Provide the (x, y) coordinate of the cell's center where the given text is located.  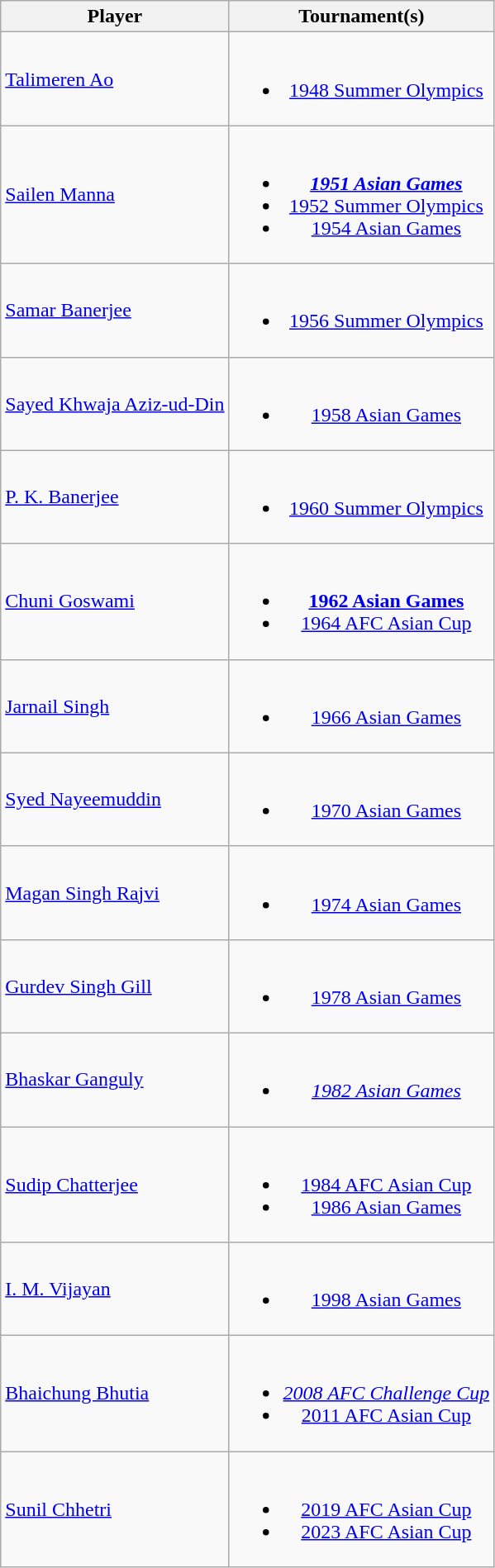
1984 AFC Asian Cup1986 Asian Games (362, 1185)
Sunil Chhetri (115, 1509)
1982 Asian Games (362, 1079)
Talimeren Ao (115, 79)
Player (115, 17)
Syed Nayeemuddin (115, 800)
Gurdev Singh Gill (115, 986)
1956 Summer Olympics (362, 311)
1970 Asian Games (362, 800)
1974 Asian Games (362, 892)
P. K. Banerjee (115, 497)
2008 AFC Challenge Cup2011 AFC Asian Cup (362, 1394)
Tournament(s) (362, 17)
Sailen Manna (115, 195)
1998 Asian Games (362, 1289)
Bhaskar Ganguly (115, 1079)
Bhaichung Bhutia (115, 1394)
1951 Asian Games1952 Summer Olympics1954 Asian Games (362, 195)
Magan Singh Rajvi (115, 892)
Chuni Goswami (115, 601)
1960 Summer Olympics (362, 497)
Samar Banerjee (115, 311)
1978 Asian Games (362, 986)
2019 AFC Asian Cup2023 AFC Asian Cup (362, 1509)
1948 Summer Olympics (362, 79)
Sudip Chatterjee (115, 1185)
1966 Asian Games (362, 706)
I. M. Vijayan (115, 1289)
1962 Asian Games1964 AFC Asian Cup (362, 601)
1958 Asian Games (362, 403)
Sayed Khwaja Aziz-ud-Din (115, 403)
Jarnail Singh (115, 706)
